Search for the cell housing the specified text and yield its (x, y) center coordinate. 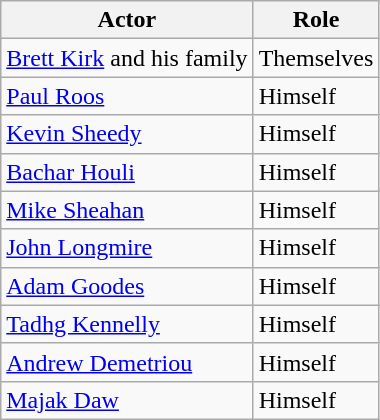
Majak Daw (127, 400)
Kevin Sheedy (127, 134)
Paul Roos (127, 96)
John Longmire (127, 248)
Bachar Houli (127, 172)
Themselves (316, 58)
Adam Goodes (127, 286)
Tadhg Kennelly (127, 324)
Role (316, 20)
Brett Kirk and his family (127, 58)
Andrew Demetriou (127, 362)
Mike Sheahan (127, 210)
Actor (127, 20)
